For the text-containing cell, return its midpoint in [x, y] coordinate format. 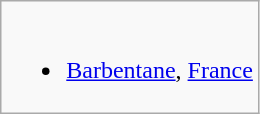
Barbentane, France [130, 58]
